Extract the (X, Y) coordinate from the center of the cell holding the provided text.  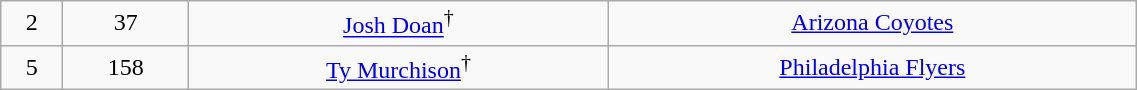
Josh Doan† (398, 24)
158 (126, 68)
Arizona Coyotes (872, 24)
Philadelphia Flyers (872, 68)
37 (126, 24)
2 (32, 24)
5 (32, 68)
Ty Murchison† (398, 68)
